From the cell containing the given text, extract its center point as (x, y) coordinate. 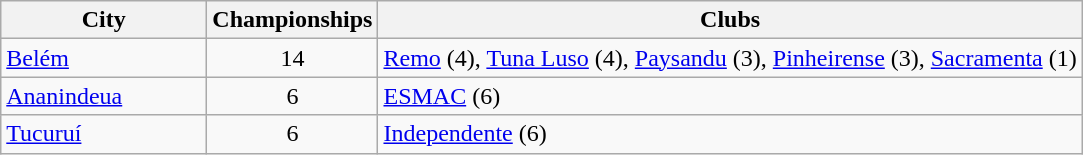
Belém (104, 58)
Tucuruí (104, 134)
Championships (292, 20)
City (104, 20)
14 (292, 58)
ESMAC (6) (730, 96)
Clubs (730, 20)
Independente (6) (730, 134)
Ananindeua (104, 96)
Remo (4), Tuna Luso (4), Paysandu (3), Pinheirense (3), Sacramenta (1) (730, 58)
